Provide the (x, y) coordinate of the cell's center where the given text is located.  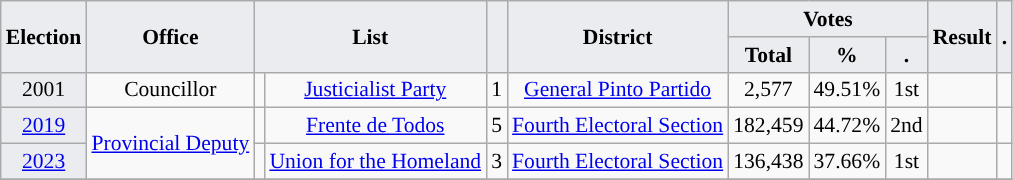
1 (496, 90)
Frente de Todos (375, 126)
% (846, 55)
General Pinto Partido (618, 90)
2nd (906, 126)
Votes (828, 19)
49.51% (846, 90)
37.66% (846, 162)
Councillor (170, 90)
5 (496, 126)
Justicialist Party (375, 90)
Office (170, 36)
2001 (44, 90)
3 (496, 162)
Union for the Homeland (375, 162)
182,459 (768, 126)
List (370, 36)
Total (768, 55)
Provincial Deputy (170, 144)
44.72% (846, 126)
Election (44, 36)
2019 (44, 126)
2,577 (768, 90)
136,438 (768, 162)
2023 (44, 162)
District (618, 36)
Result (962, 36)
